Identify which cell holds the provided text, then report its (X, Y) central coordinate. 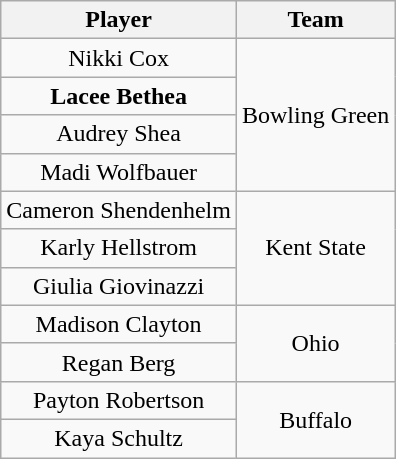
Bowling Green (315, 115)
Madi Wolfbauer (119, 172)
Regan Berg (119, 362)
Team (315, 20)
Madison Clayton (119, 324)
Kaya Schultz (119, 438)
Karly Hellstrom (119, 248)
Nikki Cox (119, 58)
Payton Robertson (119, 400)
Ohio (315, 343)
Lacee Bethea (119, 96)
Player (119, 20)
Kent State (315, 248)
Buffalo (315, 419)
Cameron Shendenhelm (119, 210)
Audrey Shea (119, 134)
Giulia Giovinazzi (119, 286)
